For the text-containing cell, return its midpoint in (x, y) coordinate format. 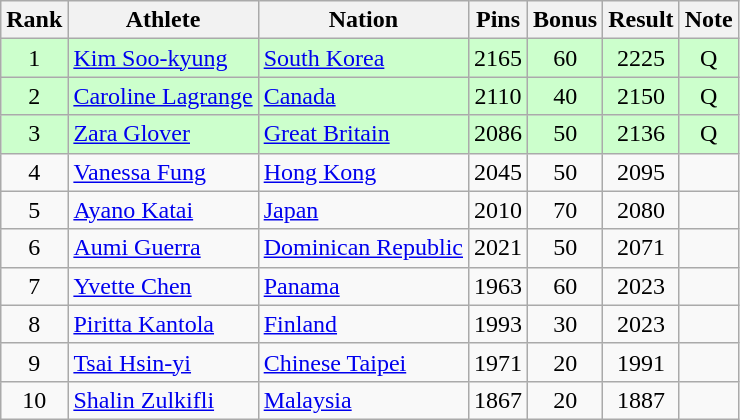
Bonus (566, 20)
Dominican Republic (363, 248)
Malaysia (363, 400)
Japan (363, 210)
Result (641, 20)
Great Britain (363, 134)
2071 (641, 248)
9 (34, 362)
Piritta Kantola (163, 324)
1991 (641, 362)
1971 (498, 362)
Ayano Katai (163, 210)
3 (34, 134)
2136 (641, 134)
South Korea (363, 58)
2021 (498, 248)
1993 (498, 324)
1963 (498, 286)
Canada (363, 96)
1 (34, 58)
40 (566, 96)
7 (34, 286)
Aumi Guerra (163, 248)
Kim Soo-kyung (163, 58)
Tsai Hsin-yi (163, 362)
2 (34, 96)
Finland (363, 324)
2165 (498, 58)
Panama (363, 286)
1867 (498, 400)
Chinese Taipei (363, 362)
2225 (641, 58)
30 (566, 324)
Caroline Lagrange (163, 96)
Rank (34, 20)
2080 (641, 210)
Athlete (163, 20)
2086 (498, 134)
8 (34, 324)
Note (708, 20)
2095 (641, 172)
Yvette Chen (163, 286)
2110 (498, 96)
Nation (363, 20)
6 (34, 248)
1887 (641, 400)
5 (34, 210)
2150 (641, 96)
2045 (498, 172)
Hong Kong (363, 172)
10 (34, 400)
Vanessa Fung (163, 172)
2010 (498, 210)
Pins (498, 20)
Shalin Zulkifli (163, 400)
4 (34, 172)
Zara Glover (163, 134)
70 (566, 210)
